Determine the (X, Y) coordinate at the center of the cell enclosing the given text.  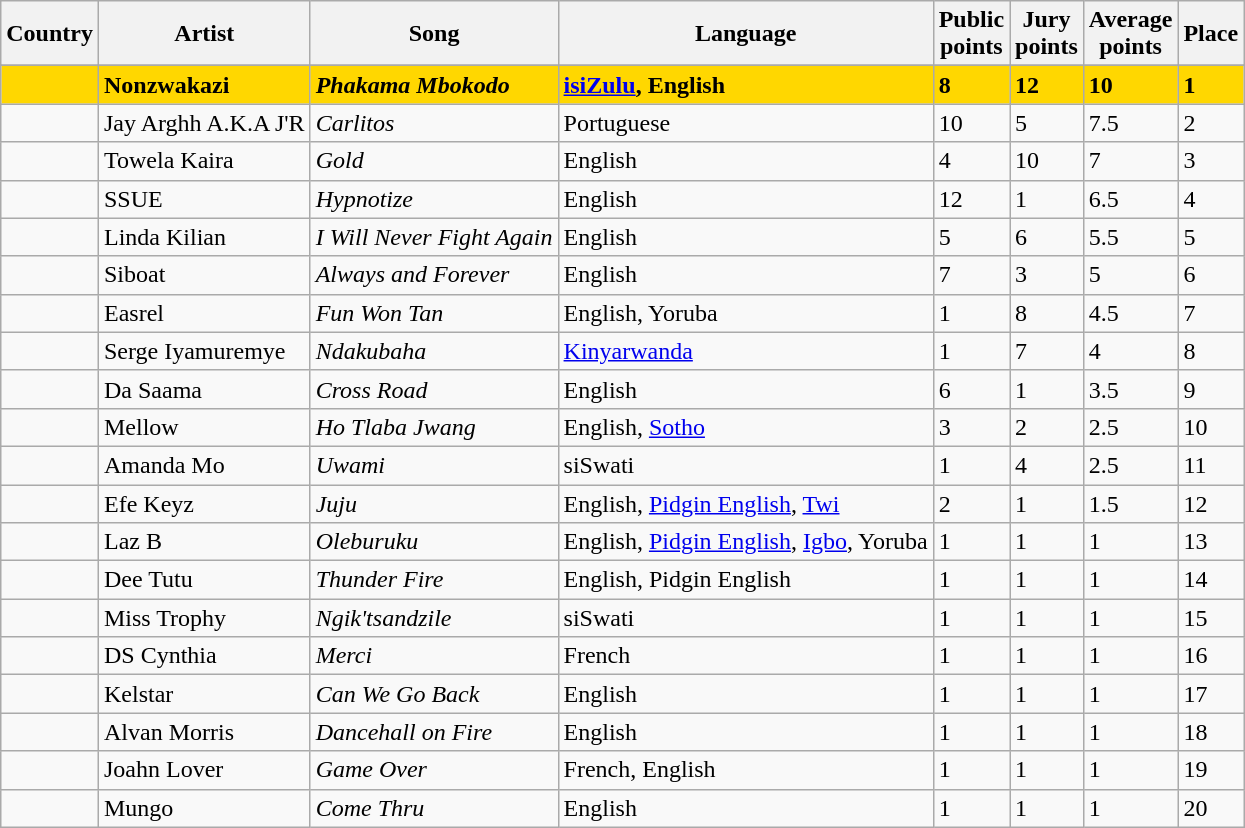
Come Thru (434, 808)
Can We Go Back (434, 694)
Da Saama (204, 389)
15 (1211, 618)
English, Sotho (746, 427)
Song (434, 34)
5.5 (1130, 237)
Alvan Morris (204, 732)
SSUE (204, 199)
4.5 (1130, 313)
Joahn Lover (204, 770)
Hypnotize (434, 199)
Ho Tlaba Jwang (434, 427)
Nonzwakazi (204, 85)
English, Pidgin English, Igbo, Yoruba (746, 542)
Place (1211, 34)
Carlitos (434, 123)
16 (1211, 656)
Jury points (1047, 34)
Kelstar (204, 694)
Amanda Mo (204, 465)
Mellow (204, 427)
Dee Tutu (204, 580)
DS Cynthia (204, 656)
6.5 (1130, 199)
Serge Iyamuremye (204, 351)
3.5 (1130, 389)
Miss Trophy (204, 618)
Siboat (204, 275)
Efe Keyz (204, 503)
Thunder Fire (434, 580)
13 (1211, 542)
17 (1211, 694)
14 (1211, 580)
Laz B (204, 542)
Kinyarwanda (746, 351)
7.5 (1130, 123)
Linda Kilian (204, 237)
Jay Arghh A.K.A J'R (204, 123)
French, English (746, 770)
Easrel (204, 313)
20 (1211, 808)
19 (1211, 770)
Country (50, 34)
French (746, 656)
Fun Won Tan (434, 313)
Game Over (434, 770)
Juju (434, 503)
Cross Road (434, 389)
I Will Never Fight Again (434, 237)
Merci (434, 656)
11 (1211, 465)
Ngik'tsandzile (434, 618)
isiZulu, English (746, 85)
Uwami (434, 465)
Always and Forever (434, 275)
Dancehall on Fire (434, 732)
1.5 (1130, 503)
Mungo (204, 808)
English, Pidgin English, Twi (746, 503)
Towela Kaira (204, 161)
9 (1211, 389)
English, Pidgin English (746, 580)
Portuguese (746, 123)
Oleburuku (434, 542)
Gold (434, 161)
English, Yoruba (746, 313)
Average points (1130, 34)
18 (1211, 732)
Public points (971, 34)
Ndakubaha (434, 351)
Artist (204, 34)
Language (746, 34)
Phakama Mbokodo (434, 85)
